Extract the (X, Y) coordinate from the center of the cell holding the provided text.  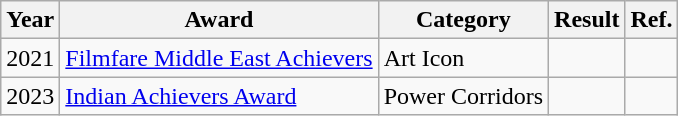
Filmfare Middle East Achievers (219, 58)
Year (30, 20)
Result (587, 20)
Art Icon (463, 58)
Category (463, 20)
2023 (30, 96)
Award (219, 20)
Ref. (652, 20)
2021 (30, 58)
Power Corridors (463, 96)
Indian Achievers Award (219, 96)
